Determine the (x, y) coordinate at the center of the cell enclosing the given text.  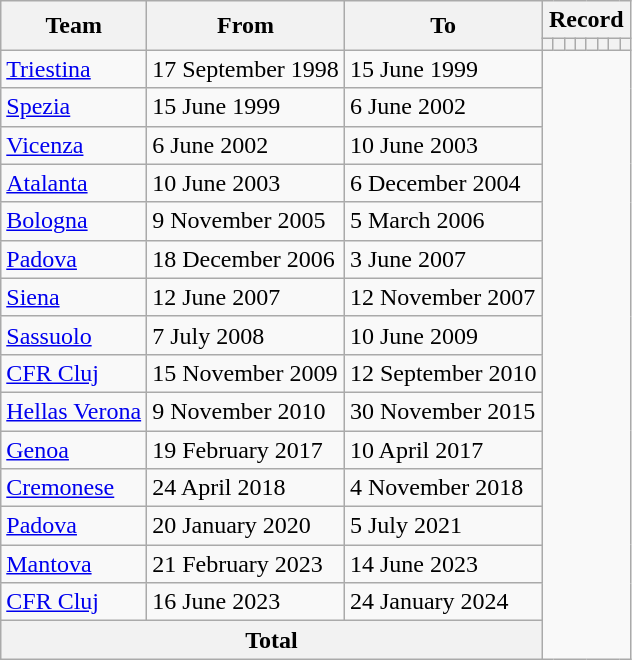
16 June 2023 (246, 602)
Team (74, 26)
12 June 2007 (246, 297)
21 February 2023 (246, 564)
To (443, 26)
Spezia (74, 107)
24 April 2018 (246, 488)
Genoa (74, 449)
Bologna (74, 221)
12 September 2010 (443, 373)
14 June 2023 (443, 564)
4 November 2018 (443, 488)
19 February 2017 (246, 449)
6 December 2004 (443, 183)
Siena (74, 297)
24 January 2024 (443, 602)
17 September 1998 (246, 69)
5 March 2006 (443, 221)
9 November 2010 (246, 411)
From (246, 26)
Atalanta (74, 183)
7 July 2008 (246, 335)
Mantova (74, 564)
10 April 2017 (443, 449)
30 November 2015 (443, 411)
3 June 2007 (443, 259)
Total (272, 640)
Vicenza (74, 145)
Record (586, 20)
12 November 2007 (443, 297)
15 November 2009 (246, 373)
Triestina (74, 69)
9 November 2005 (246, 221)
20 January 2020 (246, 526)
Sassuolo (74, 335)
5 July 2021 (443, 526)
10 June 2009 (443, 335)
18 December 2006 (246, 259)
Cremonese (74, 488)
Hellas Verona (74, 411)
